Provide the [x, y] coordinate of the cell's center where the given text is located.  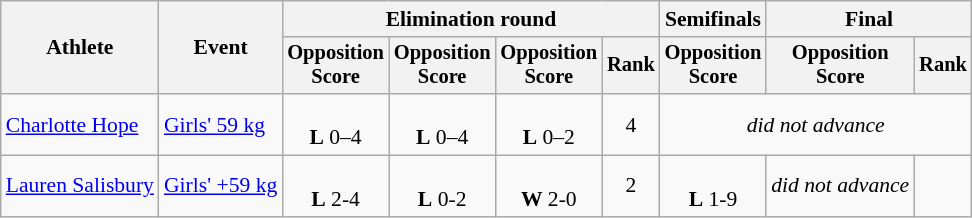
Athlete [80, 48]
Charlotte Hope [80, 124]
Girls' +59 kg [220, 186]
Girls' 59 kg [220, 124]
4 [631, 124]
Lauren Salisbury [80, 186]
L 0-2 [442, 186]
2 [631, 186]
Semifinals [714, 19]
L 2-4 [336, 186]
L 1-9 [714, 186]
Elimination round [470, 19]
Final [869, 19]
W 2-0 [548, 186]
L 0–2 [548, 124]
Event [220, 48]
